Capture the cell that displays the provided text and extract its (X, Y) central coordinate. 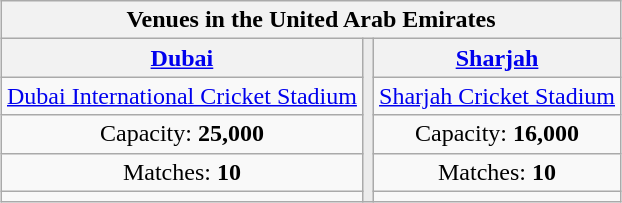
Dubai International Cricket Stadium (182, 96)
Venues in the United Arab Emirates (310, 20)
Capacity: 16,000 (498, 134)
Sharjah Cricket Stadium (498, 96)
Dubai (182, 58)
Capacity: 25,000 (182, 134)
Sharjah (498, 58)
